Output the [x, y] coordinate of the center of the cell containing the given text.  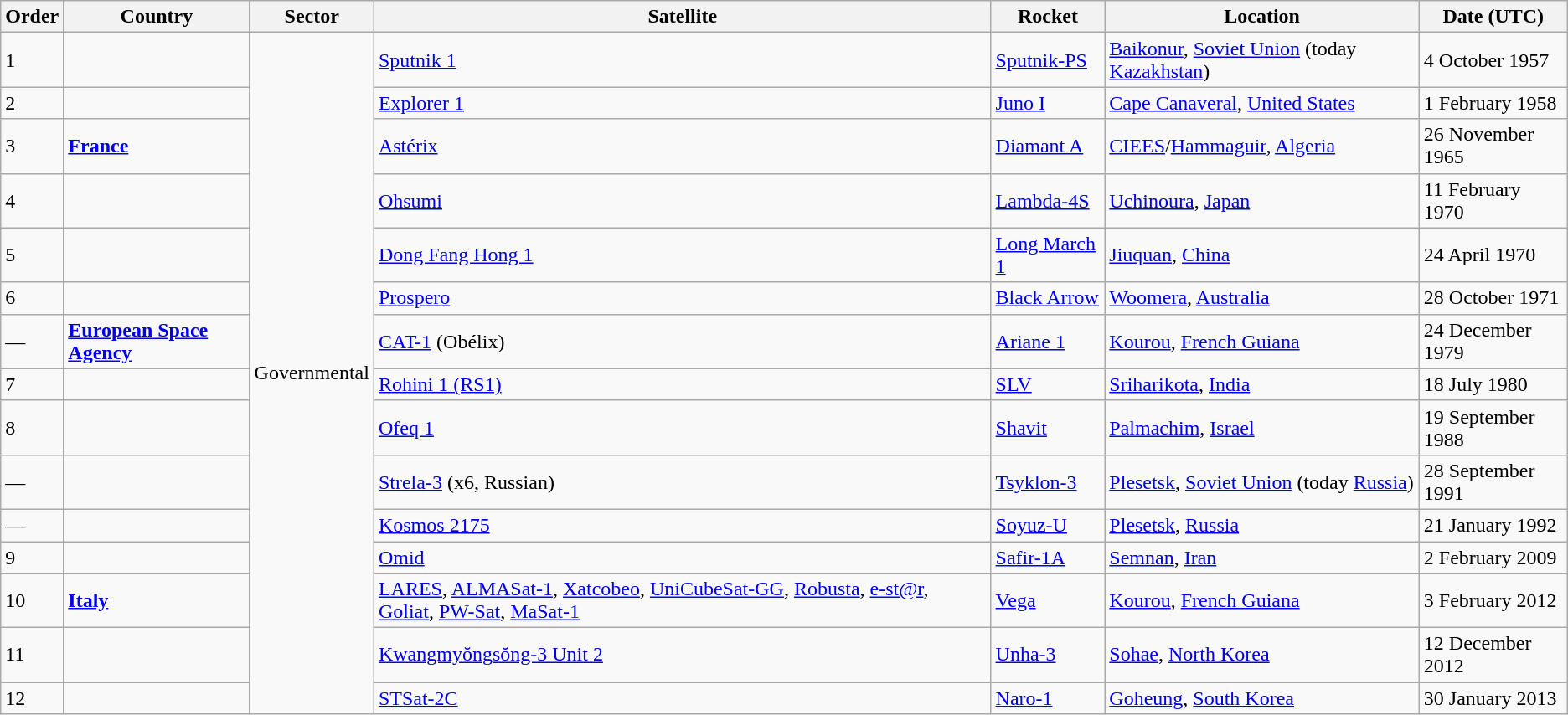
28 October 1971 [1493, 298]
3 February 2012 [1493, 601]
Dong Fang Hong 1 [682, 255]
Satellite [682, 17]
Sputnik 1 [682, 60]
Semnan, Iran [1261, 557]
LARES, ALMASat-1, Xatcobeo, UniCubeSat-GG, Robusta, e-st@r, Goliat, PW-Sat, MaSat-1 [682, 601]
Strela-3 (x6, Russian) [682, 482]
Italy [157, 601]
Country [157, 17]
Lambda-4S [1048, 201]
Goheung, South Korea [1261, 698]
9 [32, 557]
Vega [1048, 601]
Omid [682, 557]
24 April 1970 [1493, 255]
1 [32, 60]
SLV [1048, 384]
7 [32, 384]
8 [32, 427]
Shavit [1048, 427]
18 July 1980 [1493, 384]
24 December 1979 [1493, 342]
19 September 1988 [1493, 427]
Location [1261, 17]
Diamant A [1048, 146]
Woomera, Australia [1261, 298]
Plesetsk, Soviet Union (today Russia) [1261, 482]
26 November 1965 [1493, 146]
Order [32, 17]
Unha-3 [1048, 655]
Date (UTC) [1493, 17]
12 [32, 698]
Jiuquan, China [1261, 255]
12 December 2012 [1493, 655]
Uchinoura, Japan [1261, 201]
Sputnik-PS [1048, 60]
Cape Canaveral, United States [1261, 103]
Long March 1 [1048, 255]
Black Arrow [1048, 298]
Kwangmyŏngsŏng-3 Unit 2 [682, 655]
Rohini 1 (RS1) [682, 384]
2 February 2009 [1493, 557]
Naro-1 [1048, 698]
Governmental [312, 373]
Tsyklon-3 [1048, 482]
France [157, 146]
CAT-1 (Obélix) [682, 342]
Ohsumi [682, 201]
Sriharikota, India [1261, 384]
Palmachim, Israel [1261, 427]
Juno I [1048, 103]
Rocket [1048, 17]
5 [32, 255]
2 [32, 103]
Sector [312, 17]
Ofeq 1 [682, 427]
Plesetsk, Russia [1261, 525]
Baikonur, Soviet Union (today Kazakhstan) [1261, 60]
4 October 1957 [1493, 60]
28 September 1991 [1493, 482]
CIEES/Hammaguir, Algeria [1261, 146]
1 February 1958 [1493, 103]
3 [32, 146]
30 January 2013 [1493, 698]
European Space Agency [157, 342]
Soyuz-U [1048, 525]
Ariane 1 [1048, 342]
Kosmos 2175 [682, 525]
21 January 1992 [1493, 525]
Astérix [682, 146]
Sohae, North Korea [1261, 655]
Prospero [682, 298]
11 February 1970 [1493, 201]
10 [32, 601]
STSat-2C [682, 698]
4 [32, 201]
11 [32, 655]
Explorer 1 [682, 103]
Safir-1A [1048, 557]
6 [32, 298]
